From the cell containing the given text, extract its center point as [X, Y] coordinate. 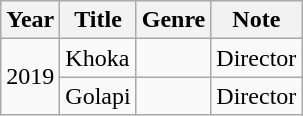
Title [98, 20]
Golapi [98, 96]
2019 [30, 77]
Khoka [98, 58]
Year [30, 20]
Genre [174, 20]
Note [256, 20]
